Output the [x, y] coordinate of the center of the cell containing the given text.  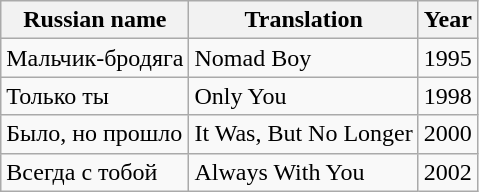
Year [448, 20]
Всегда с тобой [95, 172]
1998 [448, 96]
1995 [448, 58]
2002 [448, 172]
Только ты [95, 96]
Always With You [304, 172]
Nomad Boy [304, 58]
2000 [448, 134]
It Was, But No Longer [304, 134]
Only You [304, 96]
Russian name [95, 20]
Translation [304, 20]
Мальчик-бродяга [95, 58]
Было, но прошло [95, 134]
